Return the [X, Y] coordinate for the center point of the cell that contains the specified text.  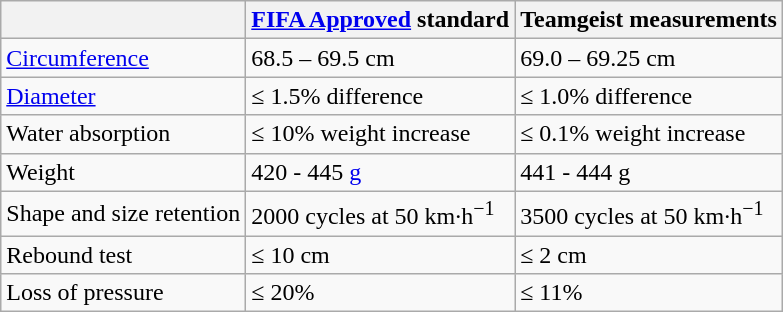
Water absorption [124, 134]
Rebound test [124, 255]
Loss of pressure [124, 293]
69.0 – 69.25 cm [649, 58]
420 - 445 g [380, 172]
≤ 0.1% weight increase [649, 134]
2000 cycles at 50 km·h−1 [380, 214]
68.5 – 69.5 cm [380, 58]
FIFA Approved standard [380, 20]
441 - 444 g [649, 172]
≤ 2 cm [649, 255]
Circumference [124, 58]
Shape and size retention [124, 214]
Weight [124, 172]
≤ 11% [649, 293]
≤ 1.0% difference [649, 96]
Diameter [124, 96]
≤ 20% [380, 293]
≤ 1.5% difference [380, 96]
≤ 10 cm [380, 255]
3500 cycles at 50 km·h−1 [649, 214]
≤ 10% weight increase [380, 134]
Teamgeist measurements [649, 20]
